For the text-containing cell, return its midpoint in (x, y) coordinate format. 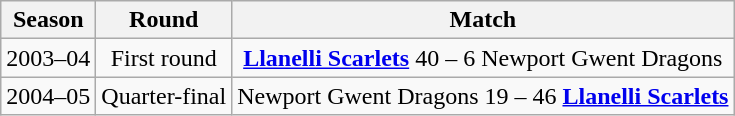
2003–04 (48, 58)
Season (48, 20)
Round (164, 20)
2004–05 (48, 96)
Quarter-final (164, 96)
Match (483, 20)
Newport Gwent Dragons 19 – 46 Llanelli Scarlets (483, 96)
First round (164, 58)
Llanelli Scarlets 40 – 6 Newport Gwent Dragons (483, 58)
